Return the [X, Y] coordinate for the center point of the cell that contains the specified text.  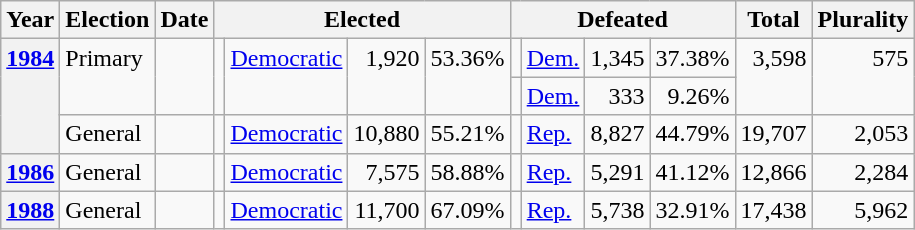
Year [30, 20]
55.21% [468, 134]
41.12% [692, 172]
1988 [30, 210]
10,880 [386, 134]
17,438 [774, 210]
32.91% [692, 210]
2,053 [863, 134]
11,700 [386, 210]
1986 [30, 172]
58.88% [468, 172]
Plurality [863, 20]
Date [184, 20]
7,575 [386, 172]
1984 [30, 96]
3,598 [774, 77]
Defeated [622, 20]
5,962 [863, 210]
19,707 [774, 134]
12,866 [774, 172]
53.36% [468, 77]
575 [863, 77]
Election [108, 20]
1,920 [386, 77]
5,738 [618, 210]
9.26% [692, 96]
Total [774, 20]
44.79% [692, 134]
Primary [108, 77]
1,345 [618, 58]
Elected [362, 20]
8,827 [618, 134]
37.38% [692, 58]
333 [618, 96]
2,284 [863, 172]
5,291 [618, 172]
67.09% [468, 210]
